Detect which cell encompasses the target text, then output its (X, Y) center coordinate. 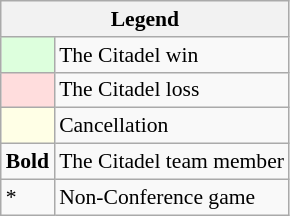
Legend (145, 19)
The Citadel team member (172, 162)
* (28, 197)
The Citadel win (172, 55)
Bold (28, 162)
Cancellation (172, 126)
Non-Conference game (172, 197)
The Citadel loss (172, 90)
